Determine the (X, Y) coordinate at the center of the cell enclosing the given text.  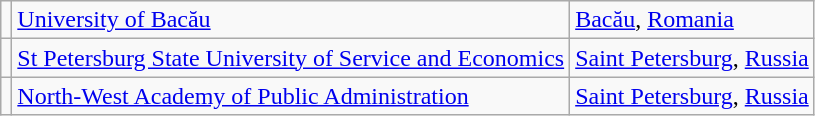
Bacău, Romania (692, 20)
St Petersburg State University of Service and Economics (291, 58)
University of Bacău (291, 20)
North-West Academy of Public Administration (291, 96)
